From the cell containing the given text, extract its center point as [x, y] coordinate. 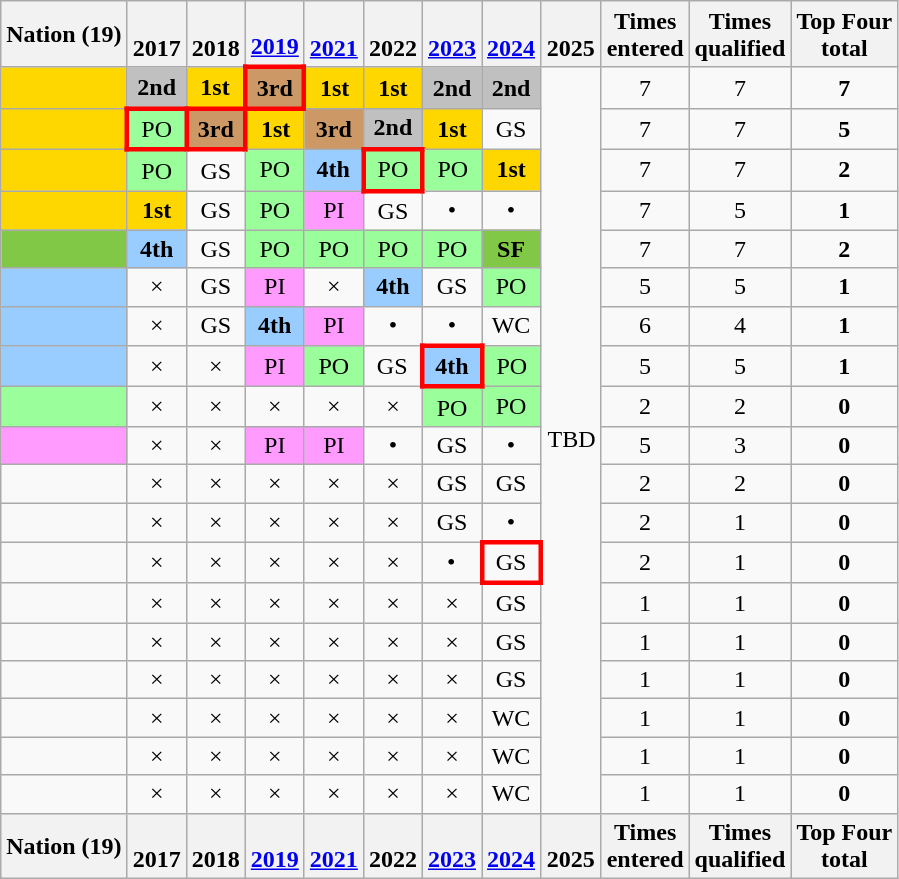
SF [512, 249]
3 [740, 445]
6 [645, 326]
TBD [572, 440]
4 [740, 326]
